Return [x, y] of the center of cell containing provided text 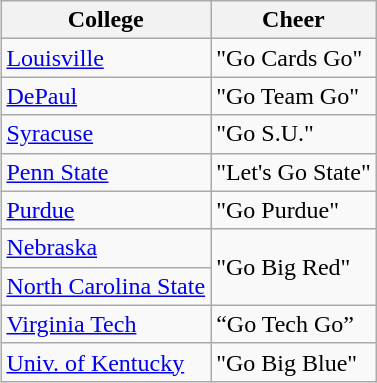
College [106, 20]
Purdue [106, 210]
"Let's Go State" [294, 172]
North Carolina State [106, 286]
"Go Big Red" [294, 267]
Penn State [106, 172]
DePaul [106, 96]
Virginia Tech [106, 324]
"Go Team Go" [294, 96]
Cheer [294, 20]
"Go Big Blue" [294, 362]
Nebraska [106, 248]
"Go Purdue" [294, 210]
"Go Cards Go" [294, 58]
"Go S.U." [294, 134]
Syracuse [106, 134]
“Go Tech Go” [294, 324]
Univ. of Kentucky [106, 362]
Louisville [106, 58]
